Return the (x, y) coordinate for the center point of the cell that contains the specified text.  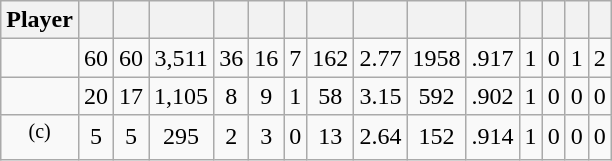
162 (330, 58)
3,511 (182, 58)
20 (96, 96)
.917 (492, 58)
13 (330, 138)
152 (436, 138)
295 (182, 138)
58 (330, 96)
592 (436, 96)
.914 (492, 138)
9 (266, 96)
3 (266, 138)
(c) (40, 138)
2.64 (380, 138)
17 (132, 96)
.902 (492, 96)
7 (296, 58)
16 (266, 58)
36 (232, 58)
2.77 (380, 58)
8 (232, 96)
3.15 (380, 96)
Player (40, 20)
1,105 (182, 96)
1958 (436, 58)
